For the text-containing cell, return its midpoint in [x, y] coordinate format. 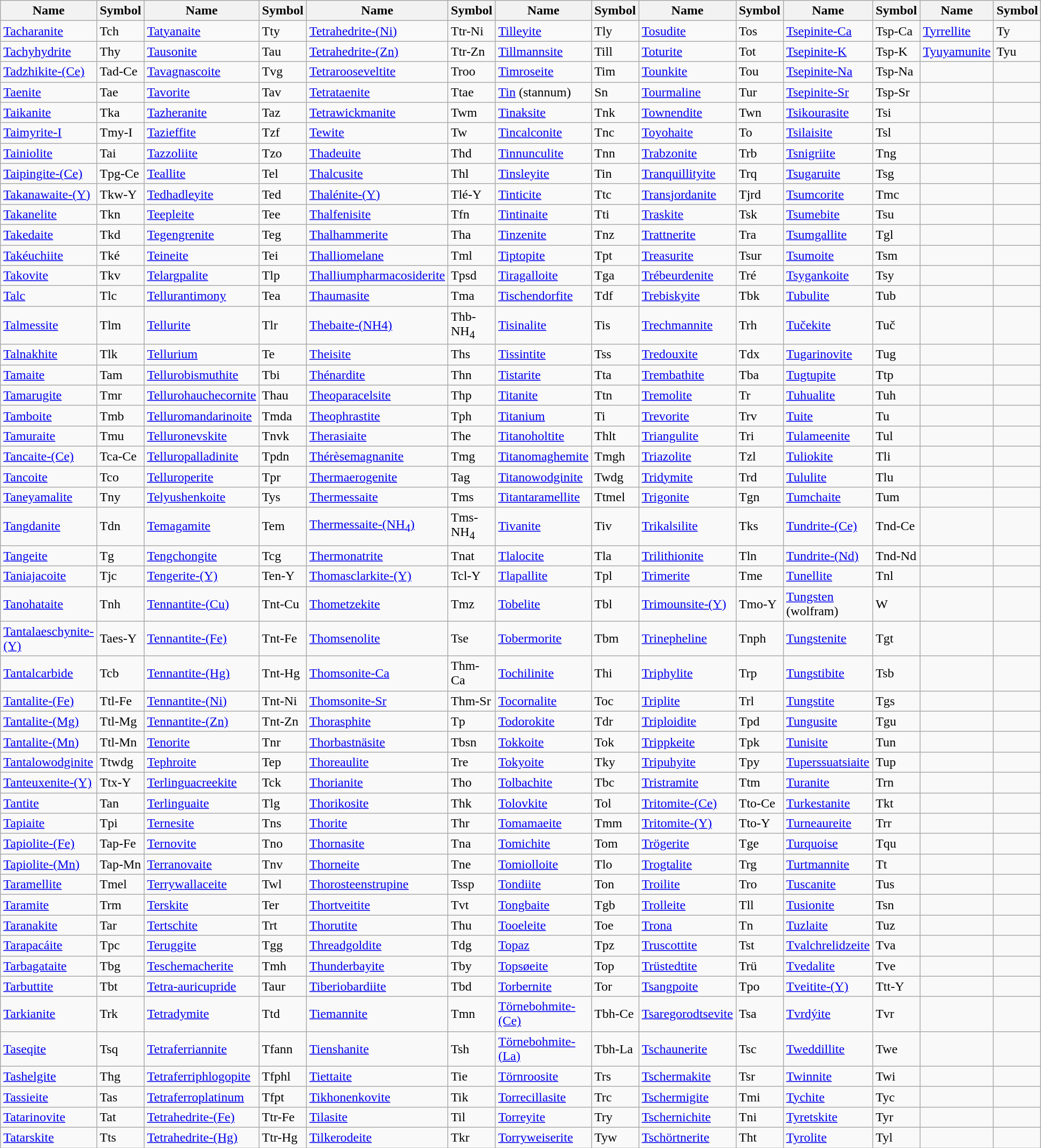
Tge [759, 844]
Tnat [472, 556]
Triplite [688, 701]
Tschermakite [688, 1076]
Tme [759, 576]
Thalliomelane [377, 255]
Tto-Y [759, 824]
Ttd [283, 1014]
Tuh [896, 395]
Twi [896, 1076]
Tlp [283, 276]
Tjc [120, 576]
Törnroosite [544, 1076]
Tellurium [201, 354]
Tredouxite [688, 354]
Tnr [283, 742]
Tgu [896, 721]
Tychite [828, 1097]
Tae [120, 92]
Tmc [896, 194]
Tnt-Ni [283, 701]
Tjrd [759, 194]
Taenite [49, 92]
Tug [896, 354]
Tup [896, 762]
Theoparacelsite [377, 395]
Tokkoite [544, 742]
Trimounsite-(Y) [688, 604]
Tns [283, 824]
Tom [615, 844]
Tincalconite [544, 133]
Tacharanite [49, 31]
Trg [759, 864]
Tha [472, 235]
Threadgoldite [377, 946]
Tyr [896, 1117]
Theisite [377, 354]
Tellurite [201, 326]
Thi [615, 674]
Thomasclarkite-(Y) [377, 576]
Thy [120, 51]
Titantaramellite [544, 497]
Tlr [283, 326]
Tkr [472, 1137]
Tdr [615, 721]
Tre [472, 762]
Tsl [896, 133]
Tischendorfite [544, 296]
Tsy [896, 276]
Trikalsilite [688, 527]
Tvalchrelidzeite [828, 946]
Tsumoite [828, 255]
Tpc [120, 946]
Turquoise [828, 844]
Troo [472, 72]
Tristramite [688, 782]
Tks [759, 527]
Tlo [615, 864]
Törnebohmite-(Ce) [544, 1014]
Tnc [615, 133]
Tooeleite [544, 925]
W [896, 604]
Thaumasite [377, 296]
Titanomaghemite [544, 456]
Triazolite [688, 456]
Tra [759, 235]
Tugtupite [828, 375]
Tkd [120, 235]
Trilithionite [688, 556]
Thg [120, 1076]
Tmy-I [120, 133]
Taseqite [49, 1048]
Tik [472, 1097]
Tch [120, 31]
Tol [615, 803]
Trv [759, 416]
Tongbaite [544, 905]
Tin [615, 173]
Tuzlaite [828, 925]
Tse [472, 638]
Tum [896, 497]
Ttr-Zn [472, 51]
Tilleyite [544, 31]
Tmb [120, 416]
Tep [283, 762]
Ttp [896, 375]
Tnd-Nd [896, 556]
Tinticite [544, 194]
Tyl [896, 1137]
Tschermigite [688, 1097]
Trl [759, 701]
Ternesite [201, 824]
Tienshanite [377, 1048]
Terlinguaite [201, 803]
Trc [615, 1097]
Törnebohmite-(La) [544, 1048]
Tazieffite [201, 133]
Tetradymite [201, 1014]
Tsp-K [896, 51]
Thp [472, 395]
Trp [759, 674]
Turanite [828, 782]
Tli [896, 456]
Tpk [759, 742]
Turkestanite [828, 803]
Tta [615, 375]
Tinzenite [544, 235]
Tau [283, 51]
Tgg [283, 946]
Trt [283, 925]
Tocornalite [544, 701]
Trébeurdenite [688, 276]
Tmel [120, 885]
Tsp-Na [896, 72]
Taes-Y [120, 638]
Ttwdg [120, 762]
Tsilaisite [828, 133]
Tantalite-(Fe) [49, 701]
Tbd [472, 986]
Tsumebite [828, 214]
Tok [615, 742]
Tsepinite-Na [828, 72]
Tad-Ce [120, 72]
Tsikourasite [828, 112]
Tlk [120, 354]
Tuliokite [828, 456]
Tinaksite [544, 112]
Tti [615, 214]
Triphylite [688, 674]
Thm-Sr [472, 701]
Tat [120, 1117]
Takovite [49, 276]
Ter [283, 905]
Tto-Ce [759, 803]
Tei [283, 255]
Trk [120, 1014]
Triploidite [688, 721]
Tub [896, 296]
Tho [472, 782]
Tca-Ce [120, 456]
Tarbagataite [49, 966]
Trigonite [688, 497]
Tyu [1017, 51]
Teg [283, 235]
Tuite [828, 416]
Tedhadleyite [201, 194]
Trh [759, 326]
Twdg [615, 477]
Tikhonenkovite [377, 1097]
Tancoite [49, 477]
Tennantite-(Cu) [201, 604]
Thlt [615, 436]
Tolovkite [544, 803]
Tcl-Y [472, 576]
Triangulite [688, 436]
Tuč [896, 326]
Timroseite [544, 72]
Tyw [615, 1137]
Tiragalloite [544, 276]
Tbl [615, 604]
Tw [472, 133]
Tsg [896, 173]
Tobelite [544, 604]
Ttc [615, 194]
Tephroite [201, 762]
Taramite [49, 905]
Tng [896, 153]
Tnv [283, 864]
Tangdanite [49, 527]
Tiberiobardiite [377, 986]
Tin (stannum) [544, 92]
Tundrite-(Nd) [828, 556]
Telargpalite [201, 276]
Tfann [283, 1048]
Tungusite [828, 721]
Tdn [120, 527]
Tr [759, 395]
Tu [896, 416]
Tancaite-(Ce) [49, 456]
Tausonite [201, 51]
Tyrrellite [956, 31]
Tululite [828, 477]
Thb-NH4 [472, 326]
Tapiaite [49, 824]
Trabzonite [688, 153]
Teineite [201, 255]
Tsumcorite [828, 194]
Tatarinovite [49, 1117]
Tosudite [688, 31]
Tph [472, 416]
Tbc [615, 782]
Tdx [759, 354]
Thm-Ca [472, 674]
Tfphl [283, 1076]
Thortveitite [377, 905]
Tučekite [828, 326]
Tyc [896, 1097]
Tbi [283, 375]
Thermonatrite [377, 556]
Tis [615, 326]
Tll [759, 905]
Tbh-Ce [615, 1014]
Ttae [472, 92]
To [759, 133]
Tfpt [283, 1097]
Te [283, 354]
Tennantite-(Ni) [201, 701]
Tsp-Ca [896, 31]
Thomsonite-Sr [377, 701]
Trd [759, 477]
Tee [283, 214]
Tantalite-(Mn) [49, 742]
Tundrite-(Ce) [828, 527]
Thalfenisite [377, 214]
Tsepinite-K [828, 51]
Tarbuttite [49, 986]
Tpt [615, 255]
Thénardite [377, 375]
Tri [759, 436]
Thalhammerite [377, 235]
Taneyamalite [49, 497]
Tba [759, 375]
Tna [472, 844]
Tveitite-(Y) [828, 986]
Tn [759, 925]
Tlg [283, 803]
Thometzekite [377, 604]
Teschemacherite [201, 966]
Truscottite [688, 946]
Tpg-Ce [120, 173]
Tvedalite [828, 966]
Tenorite [201, 742]
Tamaite [49, 375]
Tht [759, 1137]
Tpdn [283, 456]
Tfn [472, 214]
Trüstedtite [688, 966]
Tochilinite [544, 674]
Tur [759, 92]
Thu [472, 925]
Tsa [759, 1014]
Tpo [759, 986]
Tweddillite [828, 1048]
Tungstenite [828, 638]
Temagamite [201, 527]
Tmo-Y [759, 604]
Terlinguacreekite [201, 782]
Tinnunculite [544, 153]
Tnn [615, 153]
Thebaite-(NH4) [377, 326]
Tapiolite-(Mn) [49, 864]
Tranquillityite [688, 173]
Tys [283, 497]
Tus [896, 885]
Terrywallaceite [201, 885]
Tlu [896, 477]
Ten-Y [283, 576]
Thorasphite [377, 721]
Til [472, 1117]
Ttt-Y [896, 986]
Tunellite [828, 576]
Thorikosite [377, 803]
Tazheranite [201, 112]
Tgn [759, 497]
Tms [472, 497]
Tungstite [828, 701]
Tai [120, 153]
Trögerite [688, 844]
Tcb [120, 674]
Tinsleyite [544, 173]
Tea [283, 296]
Tintinaite [544, 214]
Tmda [283, 416]
Telyushenkoite [201, 497]
Torryweiserite [544, 1137]
Toturite [688, 51]
Tulameenite [828, 436]
Tpr [283, 477]
Ttl-Fe [120, 701]
Telluropalladinite [201, 456]
Tazzoliite [201, 153]
Ths [472, 354]
Tgs [896, 701]
Tellurantimony [201, 296]
Tpd [759, 721]
Topsøeite [544, 966]
Tcg [283, 556]
Tsepinite-Sr [828, 92]
Tln [759, 556]
Titanoholtite [544, 436]
Topaz [544, 946]
Tnh [120, 604]
Tbk [759, 296]
Tetrarooseveltite [377, 72]
Trinepheline [688, 638]
Tantalaeschynite-(Y) [49, 638]
Trü [759, 966]
Tor [615, 986]
Turtmannite [828, 864]
Tetrahedrite-(Fe) [201, 1117]
Ttmel [615, 497]
Tennantite-(Fe) [201, 638]
Troilite [688, 885]
Todorokite [544, 721]
Tatarskite [49, 1137]
Tnt-Cu [283, 604]
Thn [472, 375]
Tky [615, 762]
Try [615, 1117]
Tlapallite [544, 576]
Tellurobismuthite [201, 375]
Tiv [615, 527]
Tos [759, 31]
Taranakite [49, 925]
Tiptopite [544, 255]
Tengerite-(Y) [201, 576]
Thr [472, 824]
Ttm [759, 782]
Tetrahedrite-(Zn) [377, 51]
Tanteuxenite-(Y) [49, 782]
Tsp-Sr [896, 92]
Ty [1017, 31]
Thomsenolite [377, 638]
Titanite [544, 395]
Tamuraite [49, 436]
Ttl-Mg [120, 721]
Tly [615, 31]
Trn [896, 782]
Tillmannsite [544, 51]
Tpsd [472, 276]
Trechmannite [688, 326]
Tapiolite-(Fe) [49, 844]
Tiettaite [377, 1076]
Tourmaline [688, 92]
Tetraferriannite [201, 1048]
Ttx-Y [120, 782]
Tan [120, 803]
Tmu [120, 436]
Tne [472, 864]
Talnakhite [49, 354]
Toyohaite [688, 133]
Tavagnascoite [201, 72]
Tem [283, 527]
Tkn [120, 214]
Tatyanaite [201, 31]
Tzl [759, 456]
Tobermorite [544, 638]
Tuz [896, 925]
Tmh [283, 966]
Tremolite [688, 395]
Tashelgite [49, 1076]
Tgt [896, 638]
Tav [283, 92]
Tivanite [544, 527]
Teruggite [201, 946]
Tungstibite [828, 674]
Tennantite-(Hg) [201, 674]
Tainiolite [49, 153]
Tiemannite [377, 1014]
Tnl [896, 576]
Ton [615, 885]
Taipingite-(Ce) [49, 173]
Teallite [201, 173]
Tnd-Ce [896, 527]
Tnvk [283, 436]
Taur [283, 986]
Tschaunerite [688, 1048]
Tsygankoite [828, 276]
Twn [759, 112]
Tun [896, 742]
Tga [615, 276]
Tomamaeite [544, 824]
Tsangpoite [688, 986]
Tetrahedrite-(Ni) [377, 31]
Tby [472, 966]
Tag [472, 477]
Tantalowodginite [49, 762]
Thoreaulite [377, 762]
Thalénite-(Y) [377, 194]
Trogtalite [688, 864]
Tdf [615, 296]
Tistarite [544, 375]
Tul [896, 436]
Tlalocite [544, 556]
Trr [896, 824]
Tssp [472, 885]
Tubulite [828, 296]
Terranovaite [201, 864]
Tou [759, 72]
Thalcusite [377, 173]
Tsaregorodtsevite [688, 1014]
Tegengrenite [201, 235]
Tondiite [544, 885]
Tsugaruite [828, 173]
The [472, 436]
Thérèsemagnanite [377, 456]
Thadeuite [377, 153]
Taz [283, 112]
Talc [49, 296]
Ttr-Hg [283, 1137]
Taramellite [49, 885]
Tpy [759, 762]
Tewite [377, 133]
Tpl [615, 576]
Trebiskyite [688, 296]
Ttl-Mn [120, 742]
Tritomite-(Ce) [688, 803]
Tounkite [688, 72]
Tsr [759, 1076]
Thl [472, 173]
Thorianite [377, 782]
Tellurohauchecornite [201, 395]
Tetrawickmanite [377, 112]
Tlm [120, 326]
Tisinalite [544, 326]
Takéuchiite [49, 255]
Tss [615, 354]
Thorutite [377, 925]
Thorosteenstrupine [377, 885]
Tar [120, 925]
Trb [759, 153]
Turneaureite [828, 824]
Tuscanite [828, 885]
Tam [120, 375]
Tissintite [544, 354]
Trq [759, 173]
Tg [120, 556]
Ttr-Ni [472, 31]
Therasiaite [377, 436]
Toc [615, 701]
Tzf [283, 133]
Tni [759, 1117]
Tgl [896, 235]
Tvt [472, 905]
Tangeite [49, 556]
Tavorite [201, 92]
Thorite [377, 824]
Thomsonite-Ca [377, 674]
Tsh [472, 1048]
Tsm [896, 255]
Tnt-Zn [283, 721]
Trevorite [688, 416]
Tsnigriite [828, 153]
Tbm [615, 638]
Tts [120, 1137]
Tuperssuatsiaite [828, 762]
Tuhualite [828, 395]
Telluromandarinoite [201, 416]
Tsur [759, 255]
Trattnerite [688, 235]
Tim [615, 72]
Tms-NH4 [472, 527]
Tt [896, 864]
Thermessaite-(NH4) [377, 527]
Twe [896, 1048]
Tmi [759, 1097]
Twl [283, 885]
Torreyite [544, 1117]
Tvr [896, 1014]
Tie [472, 1076]
Trippkeite [688, 742]
Tamarugite [49, 395]
Tilasite [377, 1117]
Tap-Mn [120, 864]
Tlé-Y [472, 194]
Tmgh [615, 456]
Tantite [49, 803]
Thorneite [377, 864]
Torbernite [544, 986]
Treasurite [688, 255]
Tmn [472, 1014]
Tridymite [688, 477]
Tomiolloite [544, 864]
Tyrolite [828, 1137]
Tertschite [201, 925]
Telluronevskite [201, 436]
Tetraferroplatinum [201, 1097]
Tschernichite [688, 1117]
Terskite [201, 905]
Ti [615, 416]
Ternovite [201, 844]
Tma [472, 296]
Tmr [120, 395]
Tripuhyite [688, 762]
Tkv [120, 276]
Trolleite [688, 905]
Till [615, 51]
Tel [283, 173]
Tlc [120, 296]
Tsq [120, 1048]
Tla [615, 556]
Tadzhikite-(Ce) [49, 72]
Thalliumpharmacosiderite [377, 276]
Tvg [283, 72]
Tmm [615, 824]
Trembathite [688, 375]
Tetraferriphlogopite [201, 1076]
Tsc [759, 1048]
Tve [896, 966]
Tomichite [544, 844]
Theophrastite [377, 416]
Tnph [759, 638]
Tarkianite [49, 1014]
Teepleite [201, 214]
Titanium [544, 416]
Torrecillasite [544, 1097]
Tassieite [49, 1097]
Tty [283, 31]
Takanawaite-(Y) [49, 194]
Tpz [615, 946]
Sn [615, 92]
Trimerite [688, 576]
Tsu [896, 214]
Tsb [896, 674]
Tmg [472, 456]
Twinnite [828, 1076]
Tkt [896, 803]
Tarapacáite [49, 946]
Tritomite-(Y) [688, 824]
Tnz [615, 235]
Tva [896, 946]
Tas [120, 1097]
Tschörtnerite [688, 1137]
Trs [615, 1076]
Tugarinovite [828, 354]
Thau [283, 395]
Tvrdýite [828, 1014]
Tusionite [828, 905]
Toe [615, 925]
Thd [472, 153]
Takedaite [49, 235]
Ted [283, 194]
Thermessaite [377, 497]
Thunderbayite [377, 966]
Tbt [120, 986]
Tsk [759, 214]
Tno [283, 844]
Transjordanite [688, 194]
Tennantite-(Zn) [201, 721]
Tyretskite [828, 1117]
Tsi [896, 112]
Trona [688, 925]
Tot [759, 51]
Tyuyamunite [956, 51]
Tré [759, 276]
Tetrahedrite-(Hg) [201, 1137]
Takanelite [49, 214]
Thornasite [377, 844]
Townendite [688, 112]
Taimyrite-I [49, 133]
Tsepinite-Ca [828, 31]
Tdg [472, 946]
Tungsten (wolfram) [828, 604]
Thermaerogenite [377, 477]
Ttr-Fe [283, 1117]
Tpi [120, 824]
Top [615, 966]
Tké [120, 255]
Talmessite [49, 326]
Tp [472, 721]
Tmz [472, 604]
Tkw-Y [120, 194]
Tbsn [472, 742]
Thorbastnäsite [377, 742]
Tumchaite [828, 497]
Thk [472, 803]
Tanohataite [49, 604]
Tap-Fe [120, 844]
Tengchongite [201, 556]
Tnk [615, 112]
Tsumgallite [828, 235]
Tro [759, 885]
Tachyhydrite [49, 51]
Titanowodginite [544, 477]
Tgb [615, 905]
Taikanite [49, 112]
Tst [759, 946]
Tunisite [828, 742]
Tantalite-(Mg) [49, 721]
Tqu [896, 844]
Tetra-auricupride [201, 986]
Telluroperite [201, 477]
Tbh-La [615, 1048]
Tml [472, 255]
Tck [283, 782]
Tzo [283, 153]
Taniajacoite [49, 576]
Tco [120, 477]
Tnt-Fe [283, 638]
Tka [120, 112]
Twm [472, 112]
Tolbachite [544, 782]
Tokyoite [544, 762]
Tsn [896, 905]
Ttn [615, 395]
Tny [120, 497]
Tantalcarbide [49, 674]
Traskite [688, 214]
Trm [120, 905]
Tilkerodeite [377, 1137]
Tbg [120, 966]
Tnt-Hg [283, 674]
Tetrataenite [377, 92]
Tamboite [49, 416]
